Capture the cell that displays the provided text and extract its (x, y) central coordinate. 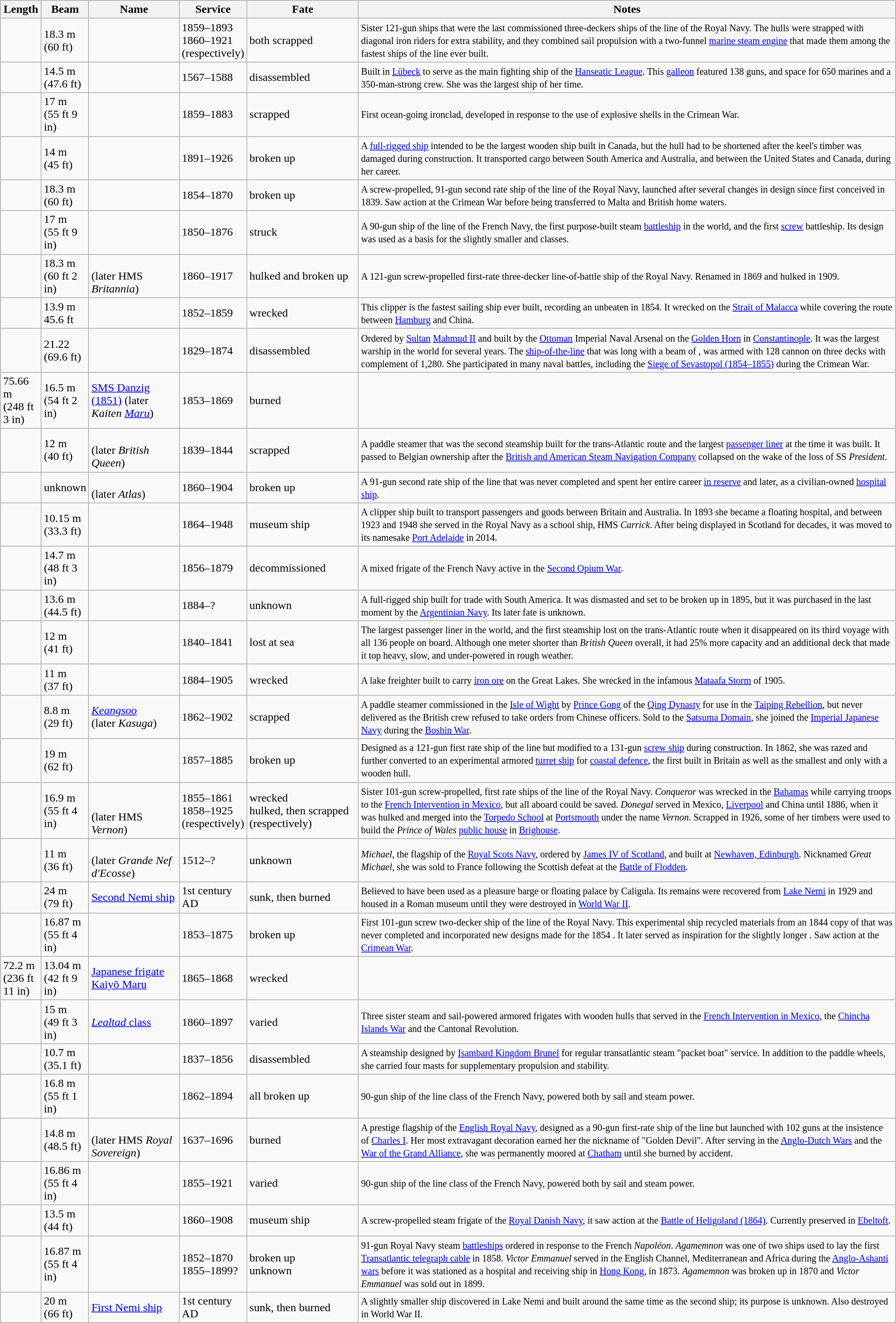
(later HMS Vernon) (134, 810)
13.9 m45.6 ft (65, 313)
14.8 m(48.5 ft) (65, 1139)
1854–1870 (213, 195)
13.5 m(44 ft) (65, 1221)
8.8 m(29 ft) (65, 717)
1862–1902 (213, 717)
72.2 m(236 ft 11 in) (21, 978)
all broken up (303, 1096)
(later British Queen) (134, 450)
struck (303, 232)
1860–1908 (213, 1221)
Keangsoo(later Kasuga) (134, 717)
both scrapped (303, 40)
12 m(40 ft) (65, 450)
1837–1856 (213, 1059)
A 91-gun second rate ship of the line that was never completed and spent her entire career in reserve and later, as a civilian-owned hospital ship. (627, 487)
1860–1904 (213, 487)
1852–1859 (213, 313)
16.8 m(55 ft 1 in) (65, 1096)
hulked and broken up (303, 276)
1855–1921 (213, 1183)
(later HMS Royal Sovereign) (134, 1139)
11 m (37 ft) (65, 679)
12 m(41 ft) (65, 643)
1884–1905 (213, 679)
21.22 (69.6 ft) (65, 350)
75.66 m(248 ft 3 in) (21, 400)
11 m (36 ft) (65, 860)
16.5 m(54 ft 2 in) (65, 400)
Japanese frigate Kaiyō Maru (134, 978)
1862–1894 (213, 1096)
1864–1948 (213, 525)
1859–1883 (213, 115)
1567–1588 (213, 78)
Notes (627, 9)
1857–1885 (213, 760)
1860–1917 (213, 276)
decommissioned (303, 568)
Second Nemi ship (134, 897)
(later Grande Nef d'Ecosse) (134, 860)
Length (21, 9)
A 121-gun screw-propelled first-rate three-decker line-of-battle ship of the Royal Navy. Renamed in 1869 and hulked in 1909. (627, 276)
1829–1874 (213, 350)
1852–18701855–1899? (213, 1264)
19 m(62 ft) (65, 760)
First Nemi ship (134, 1308)
1865–1868 (213, 978)
Beam (65, 9)
24 m (79 ft) (65, 897)
14.7 m (48 ft 3 in) (65, 568)
1853–1869 (213, 400)
1884–? (213, 606)
14.5 m(47.6 ft) (65, 78)
SMS Danzig (1851) (later Kaiten Maru) (134, 400)
1856–1879 (213, 568)
20 m(66 ft) (65, 1308)
1855–18611858–1925(respectively) (213, 810)
16.86 m(55 ft 4 in) (65, 1183)
1850–1876 (213, 232)
10.7 m(35.1 ft) (65, 1059)
wreckedhulked, then scrapped(respectively) (303, 810)
Name (134, 9)
15 m(49 ft 3 in) (65, 1022)
Service (213, 9)
16.9 m(55 ft 4 in) (65, 810)
1891–1926 (213, 158)
14 m(45 ft) (65, 158)
1512–? (213, 860)
A mixed frigate of the French Navy active in the Second Opium War. (627, 568)
1860–1897 (213, 1022)
broken upunknown (303, 1264)
lost at sea (303, 643)
A screw-propelled steam frigate of the Royal Danish Navy, it saw action at the Battle of Heligoland (1864). Currently preserved in Ebeltoft. (627, 1221)
1637–1696 (213, 1139)
1859–18931860–1921(respectively) (213, 40)
(later HMS Britannia) (134, 276)
1840–1841 (213, 643)
(later Atlas) (134, 487)
13.04 m(42 ft 9 in) (65, 978)
A lake freighter built to carry iron ore on the Great Lakes. She wrecked in the infamous Mataafa Storm of 1905. (627, 679)
Fate (303, 9)
1853–1875 (213, 935)
10.15 m(33.3 ft) (65, 525)
1839–1844 (213, 450)
First ocean-going ironclad, developed in response to the use of explosive shells in the Crimean War. (627, 115)
13.6 m(44.5 ft) (65, 606)
18.3 m(60 ft 2 in) (65, 276)
Lealtad class (134, 1022)
